Locate the cell with the specified text and output its (X, Y) center coordinate. 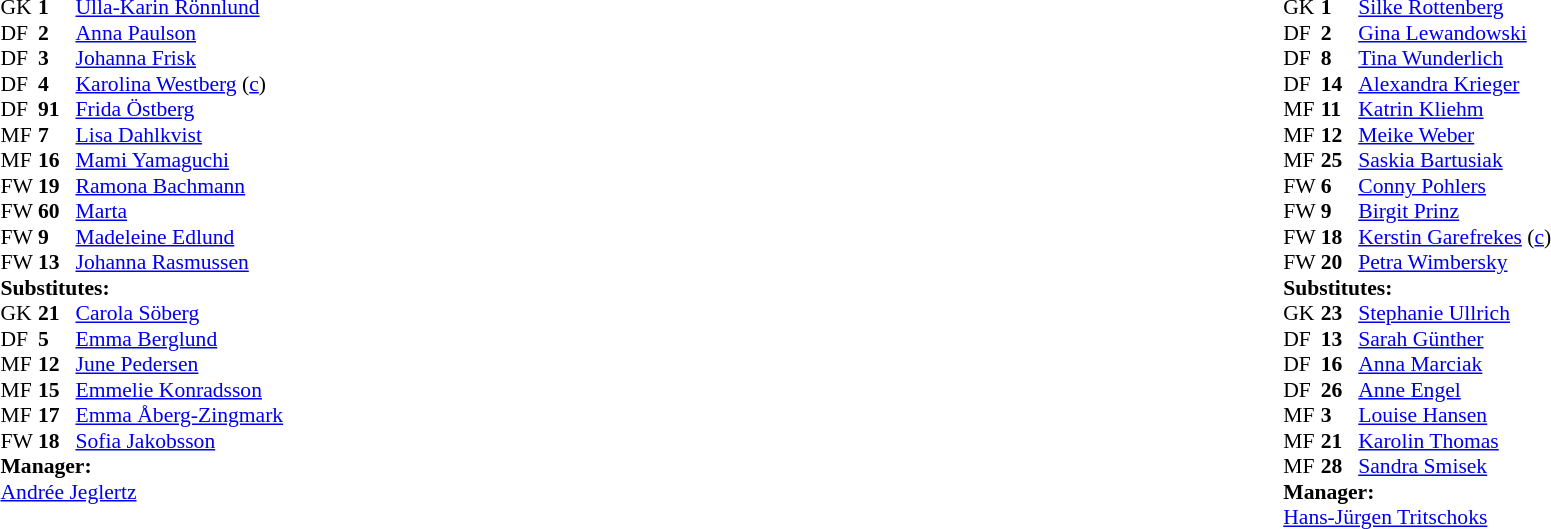
15 (57, 390)
20 (1340, 263)
5 (57, 339)
Stephanie Ullrich (1454, 313)
Anna Paulson (180, 33)
60 (57, 211)
Sarah Günther (1454, 339)
7 (57, 135)
14 (1340, 84)
Alexandra Krieger (1454, 84)
Anna Marciak (1454, 365)
June Pedersen (180, 365)
8 (1340, 59)
6 (1340, 186)
Madeleine Edlund (180, 237)
Carola Söberg (180, 313)
Andrée Jeglertz (142, 492)
Johanna Frisk (180, 59)
23 (1340, 313)
Petra Wimbersky (1454, 263)
Conny Pohlers (1454, 186)
11 (1340, 109)
Frida Östberg (180, 109)
Gina Lewandowski (1454, 33)
19 (57, 186)
25 (1340, 161)
Karolin Thomas (1454, 441)
Johanna Rasmussen (180, 263)
Karolina Westberg (c) (180, 84)
Mami Yamaguchi (180, 161)
Marta (180, 211)
Emma Berglund (180, 339)
Meike Weber (1454, 135)
Lisa Dahlkvist (180, 135)
Saskia Bartusiak (1454, 161)
91 (57, 109)
Emma Åberg-Zingmark (180, 415)
Sandra Smisek (1454, 467)
Birgit Prinz (1454, 211)
Tina Wunderlich (1454, 59)
26 (1340, 390)
Sofia Jakobsson (180, 441)
Katrin Kliehm (1454, 109)
17 (57, 415)
Kerstin Garefrekes (c) (1454, 237)
Emmelie Konradsson (180, 390)
28 (1340, 467)
Louise Hansen (1454, 415)
4 (57, 84)
Anne Engel (1454, 390)
Ramona Bachmann (180, 186)
